Extract the (x, y) coordinate from the center of the cell holding the provided text.  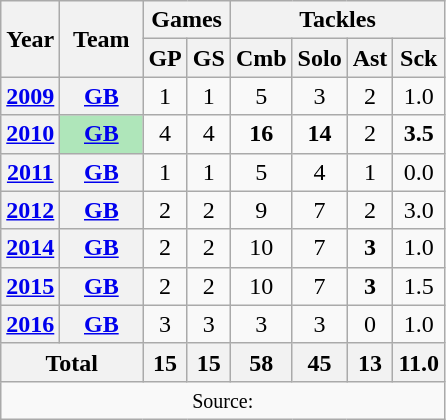
Team (102, 39)
2011 (30, 172)
45 (320, 362)
2012 (30, 210)
13 (370, 362)
3.5 (419, 134)
11.0 (419, 362)
3.0 (419, 210)
2016 (30, 324)
Sck (419, 58)
0.0 (419, 172)
2010 (30, 134)
58 (261, 362)
2015 (30, 286)
0 (370, 324)
GP (165, 58)
Solo (320, 58)
16 (261, 134)
2014 (30, 248)
Tackles (337, 20)
14 (320, 134)
Total (72, 362)
Cmb (261, 58)
Year (30, 39)
9 (261, 210)
Ast (370, 58)
Source: (223, 400)
2009 (30, 96)
1.5 (419, 286)
Games (186, 20)
GS (208, 58)
